Determine the [x, y] coordinate at the center of the cell enclosing the given text.  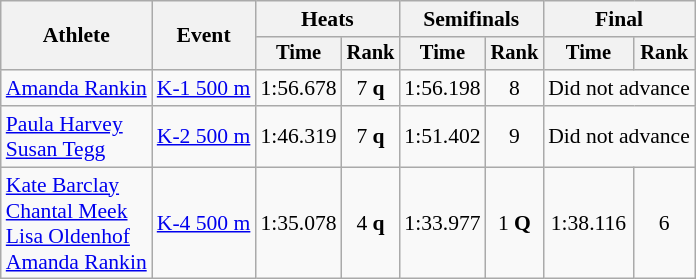
Semifinals [471, 19]
Kate BarclayChantal MeekLisa OldenhofAmanda Rankin [76, 223]
6 [664, 223]
K-4 500 m [204, 223]
Amanda Rankin [76, 88]
Event [204, 36]
Paula HarveySusan Tegg [76, 136]
9 [515, 136]
1:51.402 [442, 136]
1:56.198 [442, 88]
Final [619, 19]
1:38.116 [588, 223]
K-2 500 m [204, 136]
Athlete [76, 36]
1:46.319 [298, 136]
1:33.977 [442, 223]
1:35.078 [298, 223]
4 q [371, 223]
1:56.678 [298, 88]
K-1 500 m [204, 88]
1 Q [515, 223]
8 [515, 88]
Heats [327, 19]
